Provide the [X, Y] coordinate of the cell's center where the given text is located.  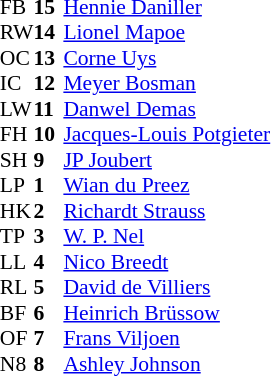
OF [17, 339]
OC [17, 58]
Meyer Bosman [166, 83]
Wian du Preez [166, 185]
Heinrich Brüssow [166, 313]
Nico Breedt [166, 262]
Corne Uys [166, 58]
7 [48, 339]
Danwel Demas [166, 109]
LP [17, 185]
2 [48, 211]
Jacques-Louis Potgieter [166, 135]
LW [17, 109]
13 [48, 58]
IC [17, 83]
9 [48, 160]
10 [48, 135]
RL [17, 287]
BF [17, 313]
14 [48, 33]
RW [17, 33]
TP [17, 237]
12 [48, 83]
6 [48, 313]
FH [17, 135]
4 [48, 262]
1 [48, 185]
W. P. Nel [166, 237]
Frans Viljoen [166, 339]
5 [48, 287]
3 [48, 237]
David de Villiers [166, 287]
Lionel Mapoe [166, 33]
Richardt Strauss [166, 211]
LL [17, 262]
11 [48, 109]
JP Joubert [166, 160]
HK [17, 211]
SH [17, 160]
